For the text-containing cell, return its midpoint in [X, Y] coordinate format. 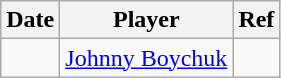
Ref [256, 20]
Date [30, 20]
Johnny Boychuk [146, 58]
Player [146, 20]
